Detect which cell encompasses the target text, then output its [X, Y] center coordinate. 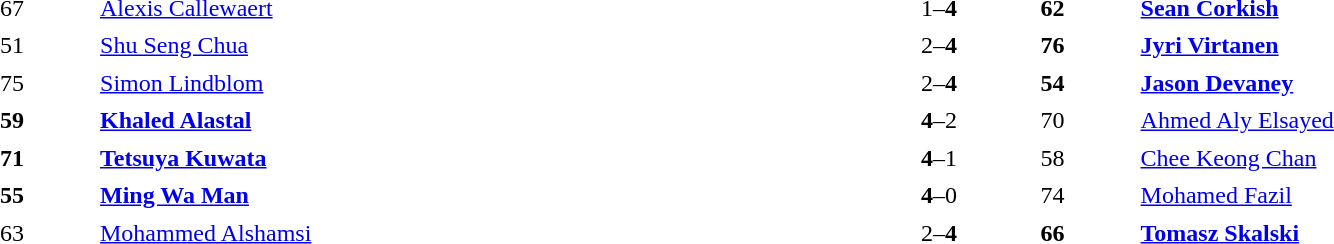
54 [1086, 83]
Simon Lindblom [469, 83]
Ming Wa Man [469, 195]
58 [1086, 158]
Khaled Alastal [469, 121]
76 [1086, 45]
Tetsuya Kuwata [469, 158]
Shu Seng Chua [469, 45]
74 [1086, 195]
4–2 [938, 121]
4–0 [938, 195]
70 [1086, 121]
4–1 [938, 158]
